Search for the cell housing the specified text and yield its [X, Y] center coordinate. 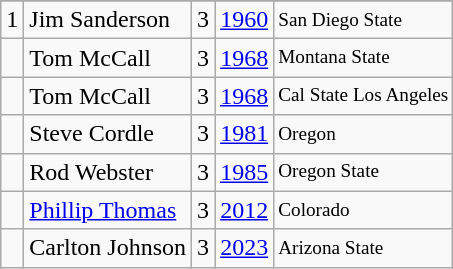
Colorado [364, 210]
Oregon [364, 134]
2012 [244, 210]
1 [12, 20]
Cal State Los Angeles [364, 96]
Jim Sanderson [108, 20]
Rod Webster [108, 172]
Montana State [364, 58]
2023 [244, 248]
Oregon State [364, 172]
1981 [244, 134]
San Diego State [364, 20]
Arizona State [364, 248]
Phillip Thomas [108, 210]
Carlton Johnson [108, 248]
1985 [244, 172]
Steve Cordle [108, 134]
1960 [244, 20]
